Locate the cell with the specified text and output its (x, y) center coordinate. 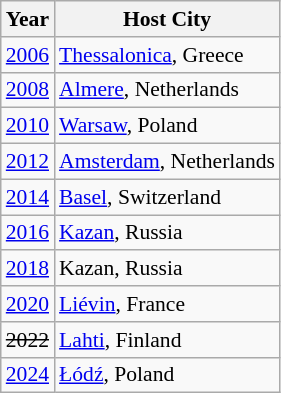
Basel, Switzerland (167, 197)
Liévin, France (167, 304)
2008 (28, 90)
2012 (28, 162)
Almere, Netherlands (167, 90)
Lahti, Finland (167, 340)
Thessalonica, Greece (167, 55)
2006 (28, 55)
2010 (28, 126)
Łódź, Poland (167, 375)
Host City (167, 19)
2014 (28, 197)
2022 (28, 340)
2020 (28, 304)
2016 (28, 233)
2024 (28, 375)
Warsaw, Poland (167, 126)
Amsterdam, Netherlands (167, 162)
Year (28, 19)
2018 (28, 269)
